Capture the cell that displays the provided text and extract its [x, y] central coordinate. 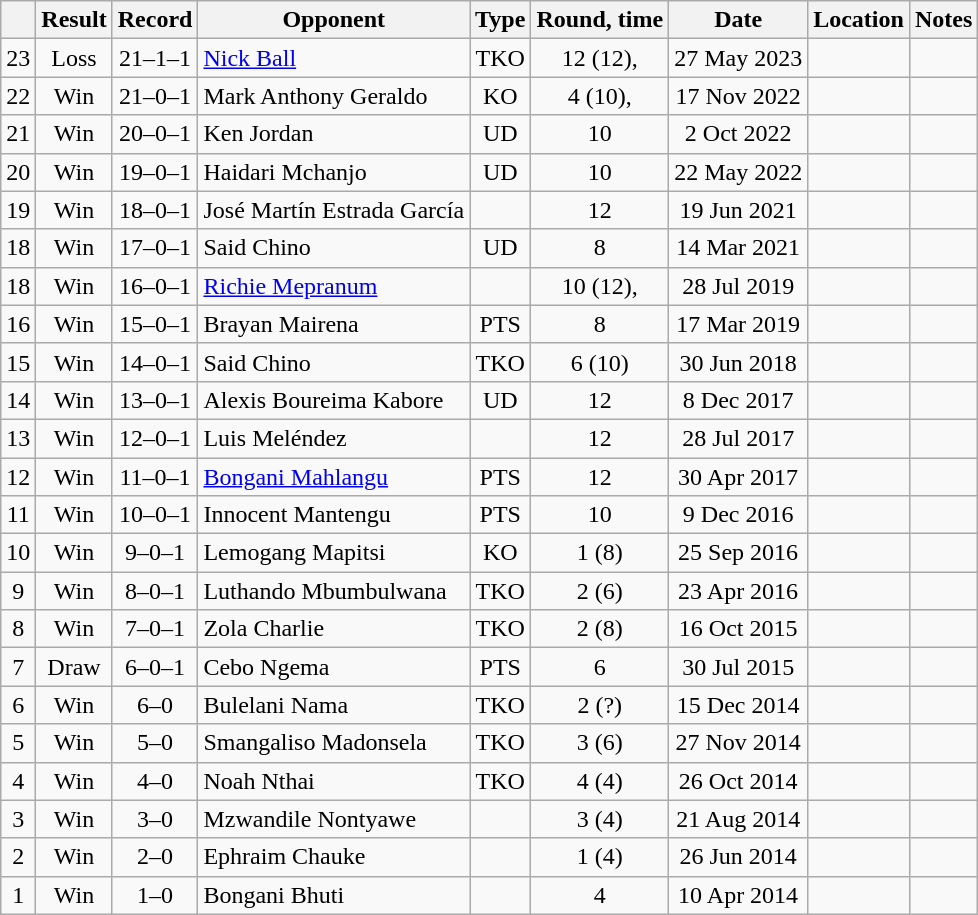
7 [18, 667]
14–0–1 [155, 362]
12–0–1 [155, 438]
17 Nov 2022 [738, 96]
18–0–1 [155, 210]
27 Nov 2014 [738, 743]
Bulelani Nama [334, 705]
1–0 [155, 895]
30 Jun 2018 [738, 362]
6 (10) [600, 362]
Mzwandile Nontyawe [334, 819]
23 Apr 2016 [738, 591]
Zola Charlie [334, 629]
Draw [74, 667]
4 (4) [600, 781]
Cebo Ngema [334, 667]
10–0–1 [155, 515]
23 [18, 58]
13–0–1 [155, 400]
20–0–1 [155, 134]
21–0–1 [155, 96]
Innocent Mantengu [334, 515]
21 Aug 2014 [738, 819]
2 (?) [600, 705]
8 Dec 2017 [738, 400]
4–0 [155, 781]
2 [18, 857]
5 [18, 743]
15 Dec 2014 [738, 705]
28 Jul 2017 [738, 438]
12 (12), [600, 58]
Bongani Mahlangu [334, 477]
9 Dec 2016 [738, 515]
Nick Ball [334, 58]
3–0 [155, 819]
4 (10), [600, 96]
17 Mar 2019 [738, 324]
Richie Mepranum [334, 286]
22 [18, 96]
26 Oct 2014 [738, 781]
Alexis Boureima Kabore [334, 400]
3 (4) [600, 819]
22 May 2022 [738, 172]
7–0–1 [155, 629]
26 Jun 2014 [738, 857]
17–0–1 [155, 248]
1 (8) [600, 553]
15–0–1 [155, 324]
1 [18, 895]
2–0 [155, 857]
9 [18, 591]
5–0 [155, 743]
Ephraim Chauke [334, 857]
Haidari Mchanjo [334, 172]
10 Apr 2014 [738, 895]
Lemogang Mapitsi [334, 553]
Brayan Mairena [334, 324]
6–0–1 [155, 667]
21–1–1 [155, 58]
30 Jul 2015 [738, 667]
Noah Nthai [334, 781]
9–0–1 [155, 553]
3 [18, 819]
Date [738, 20]
16 [18, 324]
Luis Meléndez [334, 438]
19–0–1 [155, 172]
15 [18, 362]
16 Oct 2015 [738, 629]
20 [18, 172]
27 May 2023 [738, 58]
Bongani Bhuti [334, 895]
Ken Jordan [334, 134]
Mark Anthony Geraldo [334, 96]
19 [18, 210]
3 (6) [600, 743]
Luthando Mbumbulwana [334, 591]
José Martín Estrada García [334, 210]
1 (4) [600, 857]
Record [155, 20]
11 [18, 515]
30 Apr 2017 [738, 477]
11–0–1 [155, 477]
14 Mar 2021 [738, 248]
Result [74, 20]
2 (6) [600, 591]
Round, time [600, 20]
2 (8) [600, 629]
Smangaliso Madonsela [334, 743]
28 Jul 2019 [738, 286]
14 [18, 400]
Opponent [334, 20]
8–0–1 [155, 591]
25 Sep 2016 [738, 553]
Loss [74, 58]
6–0 [155, 705]
Type [500, 20]
2 Oct 2022 [738, 134]
10 (12), [600, 286]
Location [859, 20]
16–0–1 [155, 286]
13 [18, 438]
21 [18, 134]
Notes [943, 20]
19 Jun 2021 [738, 210]
